Find where the given text appears and provide that cell's center as [X, Y] coordinate. 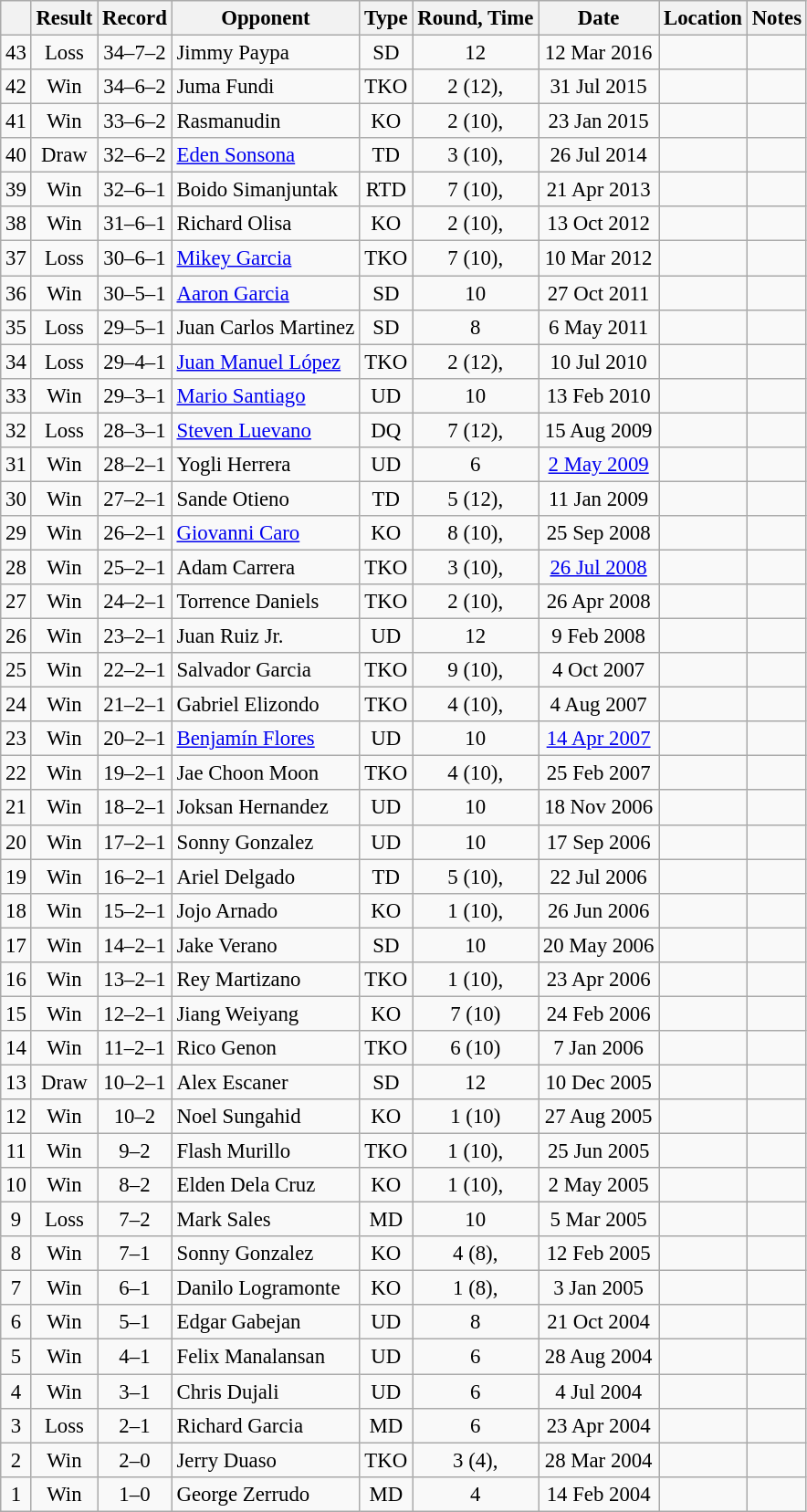
22 [16, 773]
16–2–1 [135, 877]
7–2 [135, 1220]
Eden Sonsona [265, 155]
25 Jun 2005 [599, 1151]
14 Apr 2007 [599, 739]
15 Aug 2009 [599, 430]
21 Apr 2013 [599, 190]
Ariel Delgado [265, 877]
7 (10) [476, 1013]
20 May 2006 [599, 945]
1 [16, 1494]
24–2–1 [135, 602]
31 [16, 465]
11 Jan 2009 [599, 499]
39 [16, 190]
20 [16, 842]
11 [16, 1151]
28 Mar 2004 [599, 1460]
Opponent [265, 18]
Mario Santiago [265, 395]
4 Jul 2004 [599, 1391]
1–0 [135, 1494]
22–2–1 [135, 670]
42 [16, 87]
19–2–1 [135, 773]
7 Jan 2006 [599, 1048]
18–2–1 [135, 808]
Rey Martizano [265, 980]
Yogli Herrera [265, 465]
Danilo Logramonte [265, 1288]
Noel Sungahid [265, 1117]
George Zerrudo [265, 1494]
33–6–2 [135, 121]
13 Oct 2012 [599, 224]
2 May 2009 [599, 465]
34–6–2 [135, 87]
Chris Dujali [265, 1391]
30 [16, 499]
23 Apr 2004 [599, 1425]
Boido Simanjuntak [265, 190]
32 [16, 430]
Rico Genon [265, 1048]
25 Sep 2008 [599, 533]
5 [16, 1357]
Jerry Duaso [265, 1460]
12 Feb 2005 [599, 1254]
Sande Otieno [265, 499]
Result [64, 18]
27 Aug 2005 [599, 1117]
Elden Dela Cruz [265, 1185]
7–1 [135, 1254]
4–1 [135, 1357]
14–2–1 [135, 945]
26 [16, 636]
32–6–1 [135, 190]
RTD [386, 190]
37 [16, 258]
Notes [776, 18]
29–4–1 [135, 362]
DQ [386, 430]
25 [16, 670]
35 [16, 327]
14 [16, 1048]
Mark Sales [265, 1220]
21–2–1 [135, 705]
Alex Escaner [265, 1082]
Edgar Gabejan [265, 1323]
26 Jul 2008 [599, 567]
Type [386, 18]
5 (12), [476, 499]
6 (10) [476, 1048]
30–6–1 [135, 258]
27 Oct 2011 [599, 293]
24 Feb 2006 [599, 1013]
21 Oct 2004 [599, 1323]
26 Jul 2014 [599, 155]
Gabriel Elizondo [265, 705]
Date [599, 18]
23 [16, 739]
17 Sep 2006 [599, 842]
23–2–1 [135, 636]
32–6–2 [135, 155]
Felix Manalansan [265, 1357]
5–1 [135, 1323]
Rasmanudin [265, 121]
3 [16, 1425]
10 Jul 2010 [599, 362]
Flash Murillo [265, 1151]
27–2–1 [135, 499]
7 (12), [476, 430]
Giovanni Caro [265, 533]
Jake Verano [265, 945]
26–2–1 [135, 533]
11–2–1 [135, 1048]
12 Mar 2016 [599, 53]
26 Jun 2006 [599, 910]
13 [16, 1082]
10–2 [135, 1117]
29–3–1 [135, 395]
3–1 [135, 1391]
28 Aug 2004 [599, 1357]
33 [16, 395]
41 [16, 121]
4 Oct 2007 [599, 670]
34 [16, 362]
28 [16, 567]
9–2 [135, 1151]
8–2 [135, 1185]
Record [135, 18]
Joksan Hernandez [265, 808]
24 [16, 705]
Torrence Daniels [265, 602]
12–2–1 [135, 1013]
28–3–1 [135, 430]
4 (8), [476, 1254]
10 Mar 2012 [599, 258]
5 Mar 2005 [599, 1220]
20–2–1 [135, 739]
2 May 2005 [599, 1185]
18 [16, 910]
6–1 [135, 1288]
9 Feb 2008 [599, 636]
Steven Luevano [265, 430]
31–6–1 [135, 224]
15 [16, 1013]
40 [16, 155]
29–5–1 [135, 327]
4 Aug 2007 [599, 705]
Mikey Garcia [265, 258]
23 Jan 2015 [599, 121]
9 [16, 1220]
Jiang Weiyang [265, 1013]
25–2–1 [135, 567]
17 [16, 945]
9 (10), [476, 670]
Benjamín Flores [265, 739]
Juan Ruiz Jr. [265, 636]
Jimmy Paypa [265, 53]
1 (8), [476, 1288]
2–0 [135, 1460]
29 [16, 533]
34–7–2 [135, 53]
38 [16, 224]
30–5–1 [135, 293]
Richard Olisa [265, 224]
Round, Time [476, 18]
Jae Choon Moon [265, 773]
3 (4), [476, 1460]
Location [703, 18]
31 Jul 2015 [599, 87]
Jojo Arnado [265, 910]
10–2–1 [135, 1082]
15–2–1 [135, 910]
5 (10), [476, 877]
43 [16, 53]
Salvador Garcia [265, 670]
28–2–1 [135, 465]
16 [16, 980]
22 Jul 2006 [599, 877]
8 (10), [476, 533]
23 Apr 2006 [599, 980]
17–2–1 [135, 842]
13 Feb 2010 [599, 395]
27 [16, 602]
19 [16, 877]
21 [16, 808]
10 Dec 2005 [599, 1082]
36 [16, 293]
2–1 [135, 1425]
Aaron Garcia [265, 293]
25 Feb 2007 [599, 773]
Juma Fundi [265, 87]
1 (10) [476, 1117]
Juan Manuel López [265, 362]
26 Apr 2008 [599, 602]
3 Jan 2005 [599, 1288]
Juan Carlos Martinez [265, 327]
14 Feb 2004 [599, 1494]
2 [16, 1460]
7 [16, 1288]
Adam Carrera [265, 567]
6 May 2011 [599, 327]
Richard Garcia [265, 1425]
18 Nov 2006 [599, 808]
13–2–1 [135, 980]
